Detect which cell encompasses the target text, then output its (X, Y) center coordinate. 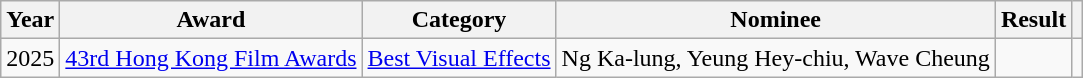
Award (211, 20)
43rd Hong Kong Film Awards (211, 58)
Best Visual Effects (459, 58)
Result (1033, 20)
2025 (30, 58)
Ng Ka-lung, Yeung Hey-chiu, Wave Cheung (776, 58)
Year (30, 20)
Category (459, 20)
Nominee (776, 20)
